Detect which cell encompasses the target text, then output its (X, Y) center coordinate. 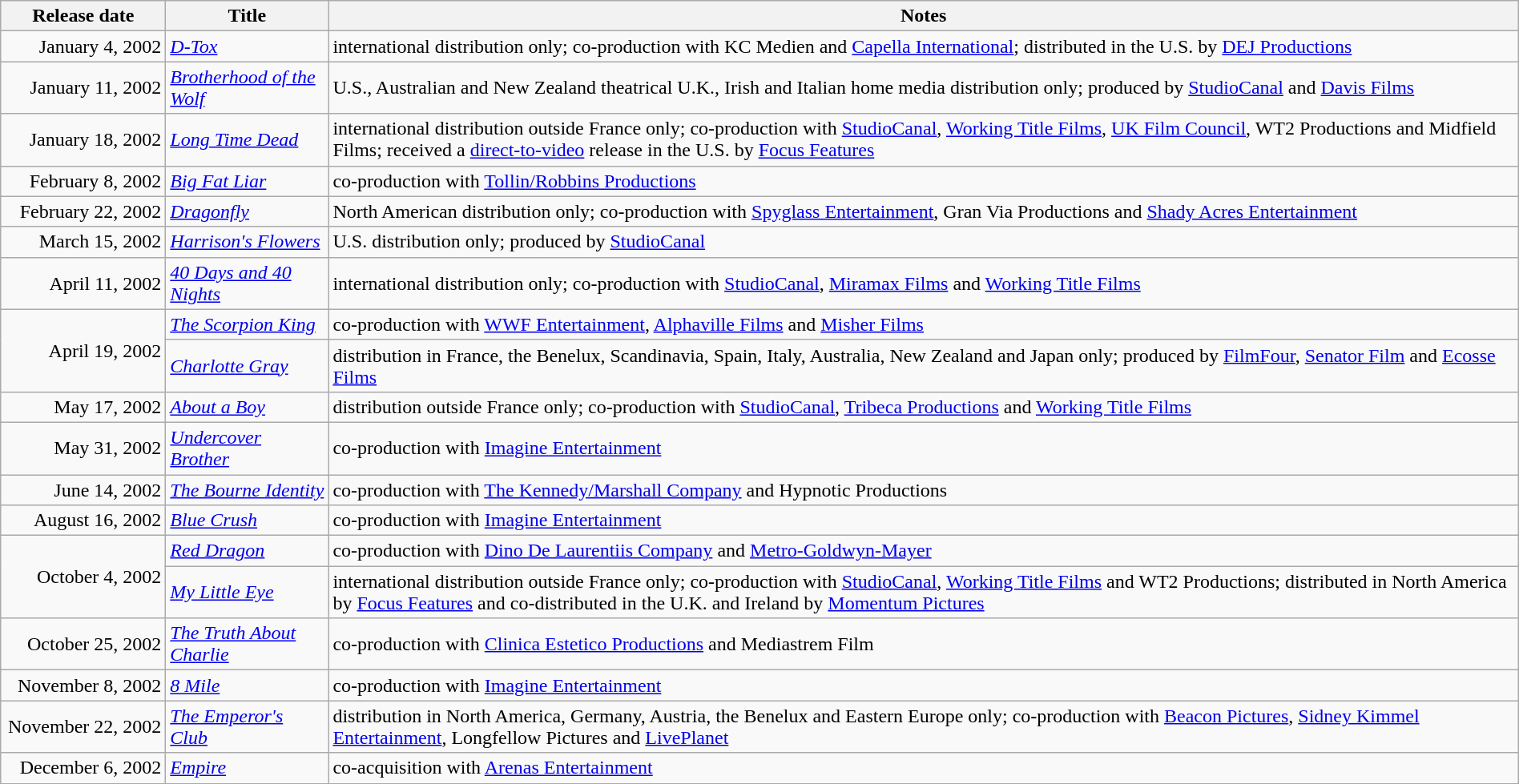
Empire (247, 768)
May 17, 2002 (83, 407)
April 19, 2002 (83, 351)
My Little Eye (247, 593)
November 22, 2002 (83, 727)
co-production with Tollin/Robbins Productions (923, 181)
Undercover Brother (247, 448)
Title (247, 16)
June 14, 2002 (83, 489)
co-production with The Kennedy/Marshall Company and Hypnotic Productions (923, 489)
February 22, 2002 (83, 211)
The Bourne Identity (247, 489)
co-acquisition with Arenas Entertainment (923, 768)
international distribution only; co-production with StudioCanal, Miramax Films and Working Title Films (923, 283)
Dragonfly (247, 211)
40 Days and 40 Nights (247, 283)
co-production with Clinica Estetico Productions and Mediastrem Film (923, 644)
Long Time Dead (247, 139)
About a Boy (247, 407)
Brotherhood of the Wolf (247, 88)
D-Tox (247, 46)
January 18, 2002 (83, 139)
March 15, 2002 (83, 242)
co-production with Dino De Laurentiis Company and Metro-Goldwyn-Mayer (923, 551)
U.S., Australian and New Zealand theatrical U.K., Irish and Italian home media distribution only; produced by StudioCanal and Davis Films (923, 88)
April 11, 2002 (83, 283)
North American distribution only; co-production with Spyglass Entertainment, Gran Via Productions and Shady Acres Entertainment (923, 211)
November 8, 2002 (83, 685)
Charlotte Gray (247, 365)
The Truth About Charlie (247, 644)
distribution outside France only; co-production with StudioCanal, Tribeca Productions and Working Title Films (923, 407)
October 4, 2002 (83, 577)
U.S. distribution only; produced by StudioCanal (923, 242)
international distribution only; co-production with KC Medien and Capella International; distributed in the U.S. by DEJ Productions (923, 46)
The Emperor's Club (247, 727)
December 6, 2002 (83, 768)
January 11, 2002 (83, 88)
Blue Crush (247, 521)
Release date (83, 16)
February 8, 2002 (83, 181)
8 Mile (247, 685)
January 4, 2002 (83, 46)
The Scorpion King (247, 324)
Harrison's Flowers (247, 242)
August 16, 2002 (83, 521)
Notes (923, 16)
October 25, 2002 (83, 644)
May 31, 2002 (83, 448)
Red Dragon (247, 551)
co-production with WWF Entertainment, Alphaville Films and Misher Films (923, 324)
Big Fat Liar (247, 181)
